Extract the (X, Y) coordinate from the center of the cell holding the provided text.  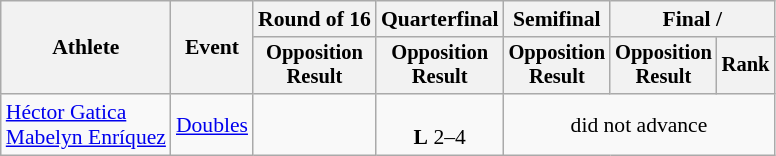
L 2–4 (440, 124)
Final / (692, 19)
Event (212, 48)
Athlete (86, 48)
Héctor GaticaMabelyn Enríquez (86, 124)
Round of 16 (314, 19)
Semifinal (558, 19)
Quarterfinal (440, 19)
Rank (746, 66)
did not advance (640, 124)
Doubles (212, 124)
